Return the [x, y] coordinate for the center point of the cell that contains the specified text.  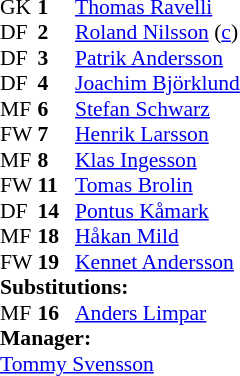
Substitutions: [120, 287]
3 [57, 58]
Pontus Kåmark [158, 211]
Stefan Schwarz [158, 109]
16 [57, 313]
Patrik Andersson [158, 58]
11 [57, 185]
2 [57, 33]
Tomas Brolin [158, 185]
Manager: [120, 339]
4 [57, 83]
Kennet Andersson [158, 262]
18 [57, 237]
Roland Nilsson (c) [158, 33]
Henrik Larsson [158, 135]
Håkan Mild [158, 237]
6 [57, 109]
14 [57, 211]
Anders Limpar [158, 313]
19 [57, 262]
7 [57, 135]
Klas Ingesson [158, 160]
Joachim Björklund [158, 83]
8 [57, 160]
